Detect which cell encompasses the target text, then output its (X, Y) center coordinate. 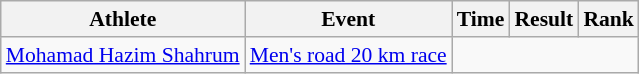
Athlete (123, 19)
Time (481, 19)
Result (544, 19)
Rank (608, 19)
Men's road 20 km race (348, 55)
Mohamad Hazim Shahrum (123, 55)
Event (348, 19)
